Locate the cell with the specified text and output its (x, y) center coordinate. 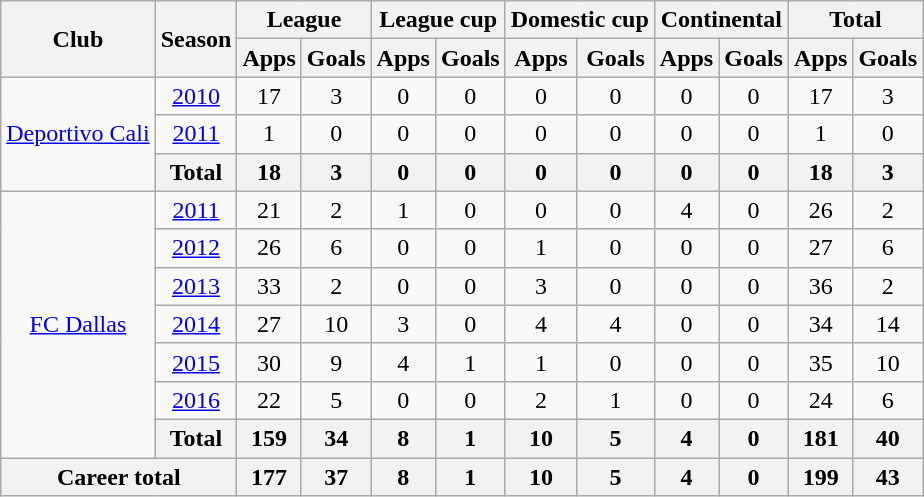
21 (269, 210)
Season (196, 39)
35 (820, 362)
9 (336, 362)
Career total (119, 477)
33 (269, 286)
2015 (196, 362)
36 (820, 286)
FC Dallas (78, 324)
2014 (196, 324)
43 (888, 477)
14 (888, 324)
24 (820, 400)
Club (78, 39)
37 (336, 477)
League cup (438, 20)
2013 (196, 286)
30 (269, 362)
177 (269, 477)
22 (269, 400)
2016 (196, 400)
2012 (196, 248)
181 (820, 438)
Deportivo Cali (78, 134)
League (304, 20)
Domestic cup (580, 20)
2010 (196, 96)
199 (820, 477)
159 (269, 438)
40 (888, 438)
Continental (721, 20)
